Return [x, y] of the center of cell containing provided text 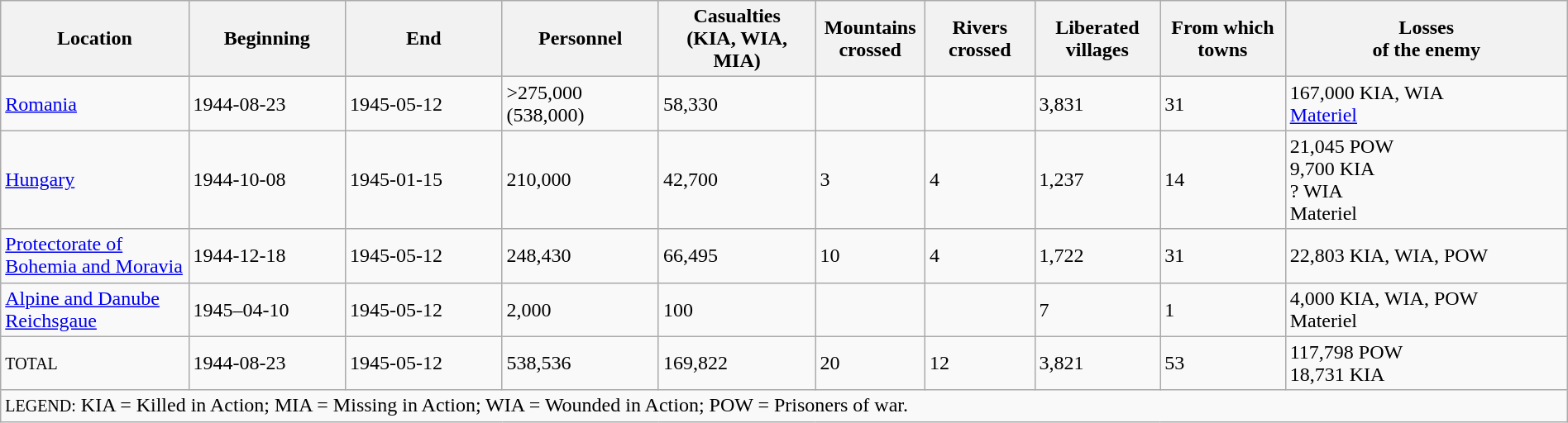
Romania [94, 104]
Alpine and Danube Reichsgaue [94, 309]
7 [1097, 309]
4,000 KIA, WIA, POWMateriel [1426, 309]
1945-01-15 [423, 180]
>275,000 (538,000) [581, 104]
Location [94, 39]
1944-10-08 [266, 180]
66,495 [736, 256]
Personnel [581, 39]
End [423, 39]
22,803 KIA, WIA, POW [1426, 256]
1945–04-10 [266, 309]
58,330 [736, 104]
Lossesof the enemy [1426, 39]
3,821 [1097, 364]
53 [1223, 364]
1,237 [1097, 180]
20 [870, 364]
1 [1223, 309]
2,000 [581, 309]
100 [736, 309]
10 [870, 256]
TOTAL [94, 364]
Beginning [266, 39]
167,000 KIA, WIAMateriel [1426, 104]
42,700 [736, 180]
248,430 [581, 256]
From which towns [1223, 39]
Rivers crossed [979, 39]
14 [1223, 180]
117,798 POW18,731 KIA [1426, 364]
Mountains crossed [870, 39]
538,536 [581, 364]
169,822 [736, 364]
21,045 POW9,700 KIA? WIAMateriel [1426, 180]
1,722 [1097, 256]
3 [870, 180]
Protectorate of Bohemia and Moravia [94, 256]
210,000 [581, 180]
12 [979, 364]
Hungary [94, 180]
Liberated villages [1097, 39]
Casualties(KIA, WIA, MIA) [736, 39]
3,831 [1097, 104]
1944-12-18 [266, 256]
LEGEND: KIA = Killed in Action; MIA = Missing in Action; WIA = Wounded in Action; POW = Prisoners of war. [784, 406]
